From the cell containing the given text, extract its center point as (x, y) coordinate. 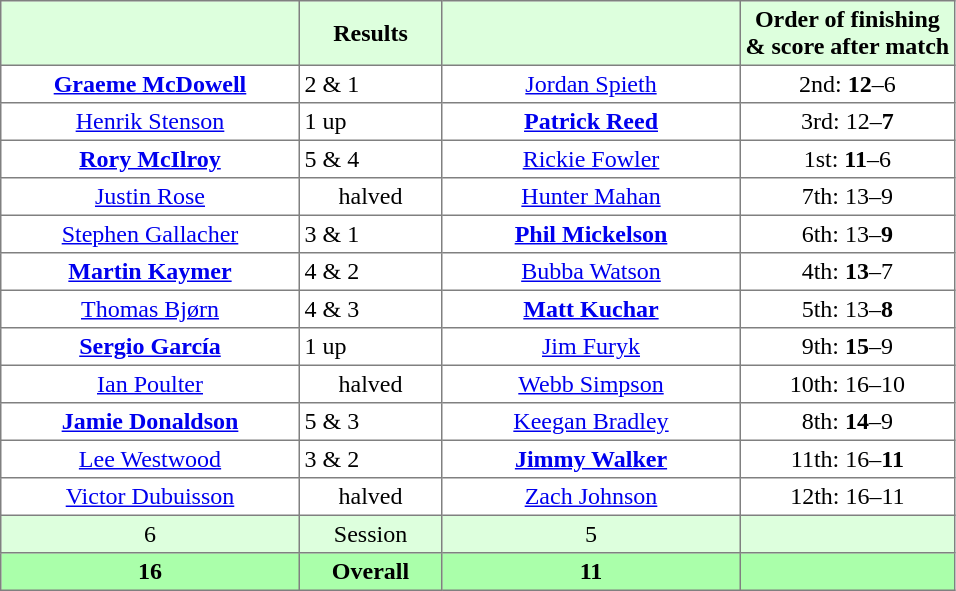
4 & 2 (370, 272)
3 & 1 (370, 234)
Victor Dubuisson (150, 497)
5 & 4 (370, 159)
Results (370, 33)
Rory McIlroy (150, 159)
5 & 3 (370, 422)
Henrik Stenson (150, 122)
6 (150, 534)
5 (591, 534)
Sergio García (150, 347)
Order of finishing& score after match (847, 33)
11th: 16–11 (847, 459)
Ian Poulter (150, 384)
Patrick Reed (591, 122)
11 (591, 572)
12th: 16–11 (847, 497)
2 & 1 (370, 84)
Thomas Bjørn (150, 309)
Session (370, 534)
Rickie Fowler (591, 159)
Phil Mickelson (591, 234)
4th: 13–7 (847, 272)
4 & 3 (370, 309)
6th: 13–9 (847, 234)
Jamie Donaldson (150, 422)
16 (150, 572)
1st: 11–6 (847, 159)
3rd: 12–7 (847, 122)
Webb Simpson (591, 384)
Jordan Spieth (591, 84)
Bubba Watson (591, 272)
Stephen Gallacher (150, 234)
5th: 13–8 (847, 309)
Martin Kaymer (150, 272)
7th: 13–9 (847, 197)
Jimmy Walker (591, 459)
Matt Kuchar (591, 309)
Justin Rose (150, 197)
9th: 15–9 (847, 347)
2nd: 12–6 (847, 84)
Graeme McDowell (150, 84)
Jim Furyk (591, 347)
10th: 16–10 (847, 384)
Lee Westwood (150, 459)
Overall (370, 572)
Keegan Bradley (591, 422)
Zach Johnson (591, 497)
3 & 2 (370, 459)
Hunter Mahan (591, 197)
8th: 14–9 (847, 422)
